Return the [X, Y] coordinate for the center point of the cell that contains the specified text.  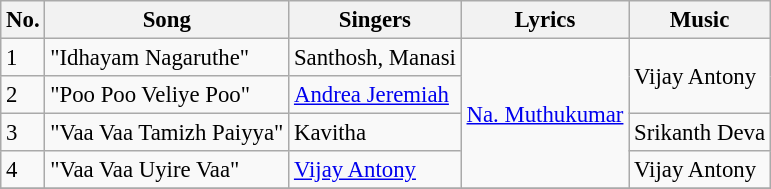
"Vaa Vaa Uyire Vaa" [167, 170]
Srikanth Deva [700, 133]
2 [23, 95]
Andrea Jeremiah [376, 95]
"Idhayam Nagaruthe" [167, 58]
Kavitha [376, 133]
"Poo Poo Veliye Poo" [167, 95]
Song [167, 20]
Santhosh, Manasi [376, 58]
Lyrics [545, 20]
4 [23, 170]
Singers [376, 20]
Music [700, 20]
Na. Muthukumar [545, 114]
No. [23, 20]
3 [23, 133]
"Vaa Vaa Tamizh Paiyya" [167, 133]
1 [23, 58]
